Detect which cell encompasses the target text, then output its (x, y) center coordinate. 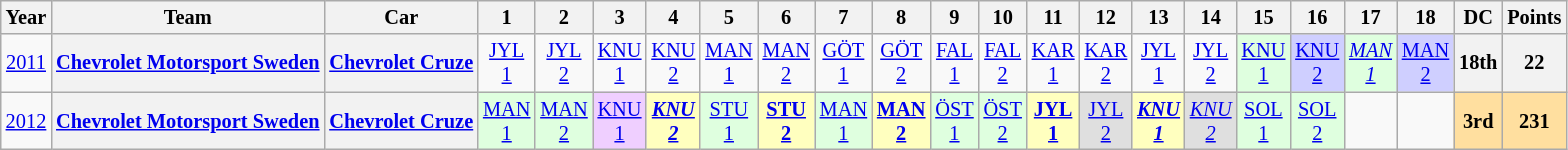
KAR1 (1054, 63)
ÖST2 (1003, 121)
FAL2 (1003, 63)
9 (954, 17)
GÖT1 (844, 63)
7 (844, 17)
2011 (26, 63)
14 (1211, 17)
22 (1534, 63)
16 (1317, 17)
3rd (1478, 121)
STU1 (728, 121)
11 (1054, 17)
SOL2 (1317, 121)
ÖST1 (954, 121)
6 (786, 17)
KAR2 (1106, 63)
Year (26, 17)
2012 (26, 121)
18 (1426, 17)
8 (901, 17)
3 (620, 17)
Team (188, 17)
5 (728, 17)
18th (1478, 63)
12 (1106, 17)
1 (506, 17)
FAL1 (954, 63)
2 (564, 17)
Car (401, 17)
4 (673, 17)
15 (1263, 17)
10 (1003, 17)
17 (1370, 17)
Points (1534, 17)
STU2 (786, 121)
SOL1 (1263, 121)
GÖT2 (901, 63)
231 (1534, 121)
DC (1478, 17)
13 (1158, 17)
